Capture the cell that displays the provided text and extract its (X, Y) central coordinate. 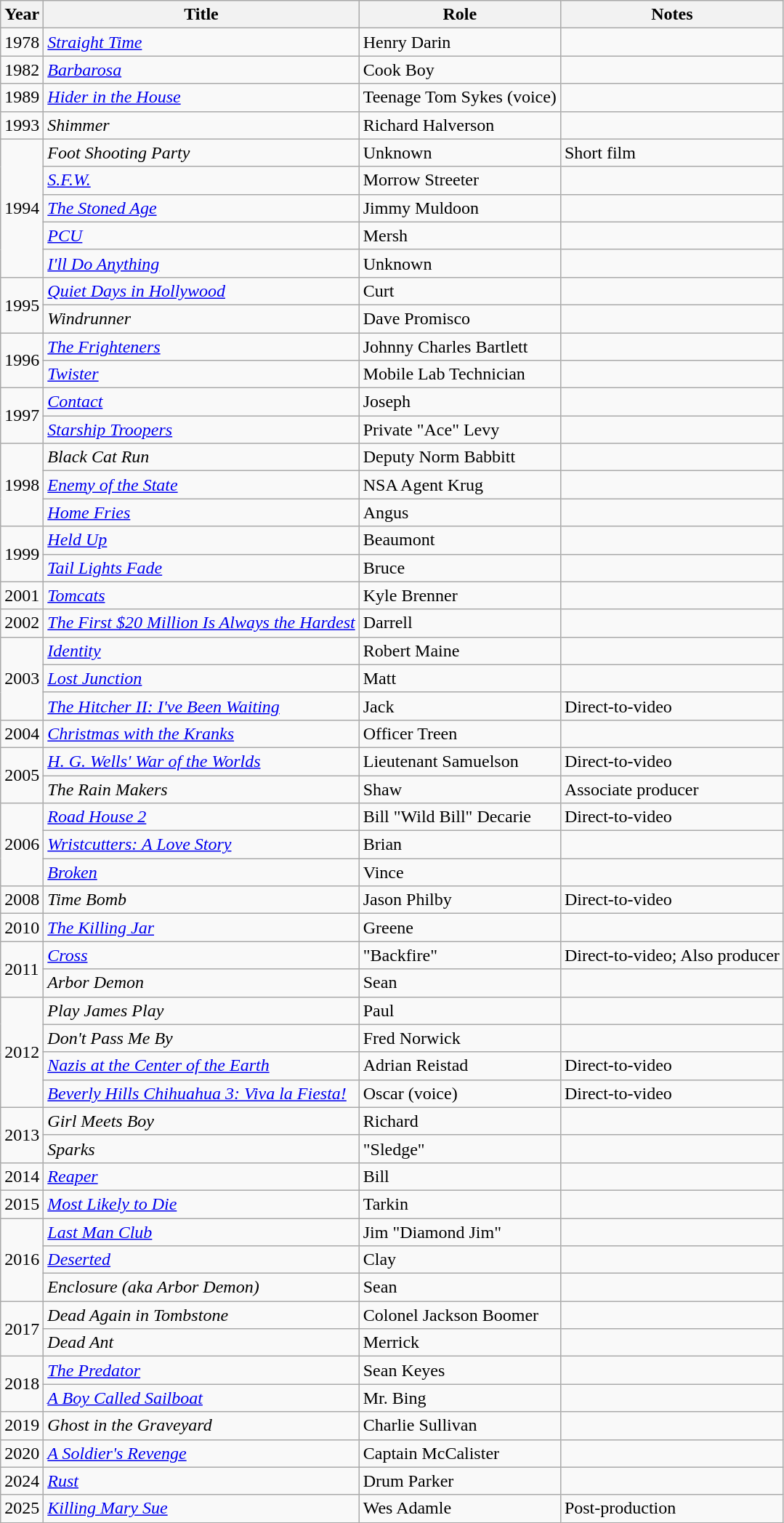
Held Up (201, 540)
PCU (201, 236)
2005 (22, 775)
2014 (22, 1176)
Colonel Jackson Boomer (459, 1315)
The Killing Jar (201, 928)
2010 (22, 928)
Quiet Days in Hollywood (201, 291)
Shimmer (201, 125)
2019 (22, 1426)
Kyle Brenner (459, 595)
S.F.W. (201, 180)
Mr. Bing (459, 1398)
The Rain Makers (201, 789)
2002 (22, 623)
Jim "Diamond Jim" (459, 1232)
1996 (22, 361)
Sean Keyes (459, 1370)
Angus (459, 513)
2016 (22, 1260)
1998 (22, 485)
Mobile Lab Technician (459, 374)
2024 (22, 1481)
NSA Agent Krug (459, 485)
Dead Again in Tombstone (201, 1315)
Reaper (201, 1176)
Morrow Streeter (459, 180)
Year (22, 15)
Nazis at the Center of the Earth (201, 1066)
Barbarosa (201, 70)
Twister (201, 374)
Richard (459, 1121)
1994 (22, 208)
2017 (22, 1329)
Identity (201, 651)
2006 (22, 845)
Teenage Tom Sykes (voice) (459, 97)
Starship Troopers (201, 430)
1982 (22, 70)
Lost Junction (201, 678)
The Frighteners (201, 347)
Henry Darin (459, 42)
2011 (22, 969)
1993 (22, 125)
Richard Halverson (459, 125)
Cross (201, 955)
A Soldier's Revenge (201, 1453)
Last Man Club (201, 1232)
Officer Treen (459, 734)
Beverly Hills Chihuahua 3: Viva la Fiesta! (201, 1093)
Fred Norwick (459, 1038)
Don't Pass Me By (201, 1038)
Drum Parker (459, 1481)
1997 (22, 416)
Road House 2 (201, 817)
Captain McCalister (459, 1453)
Most Likely to Die (201, 1204)
Play James Play (201, 1010)
2008 (22, 900)
Time Bomb (201, 900)
I'll Do Anything (201, 263)
Role (459, 15)
Girl Meets Boy (201, 1121)
Jason Philby (459, 900)
2018 (22, 1384)
Vince (459, 872)
Arbor Demon (201, 983)
1989 (22, 97)
H. G. Wells' War of the Worlds (201, 761)
Rust (201, 1481)
Broken (201, 872)
Dave Promisco (459, 318)
Short film (671, 153)
1978 (22, 42)
1999 (22, 554)
Jimmy Muldoon (459, 208)
Curt (459, 291)
Killing Mary Sue (201, 1508)
Tail Lights Fade (201, 568)
Shaw (459, 789)
Merrick (459, 1343)
Sparks (201, 1149)
Paul (459, 1010)
Direct-to-video; Also producer (671, 955)
Enemy of the State (201, 485)
Straight Time (201, 42)
Robert Maine (459, 651)
Foot Shooting Party (201, 153)
Tarkin (459, 1204)
Title (201, 15)
Dead Ant (201, 1343)
Black Cat Run (201, 457)
The First $20 Million Is Always the Hardest (201, 623)
2003 (22, 678)
Oscar (voice) (459, 1093)
Beaumont (459, 540)
Darrell (459, 623)
Christmas with the Kranks (201, 734)
2001 (22, 595)
2020 (22, 1453)
2015 (22, 1204)
Contact (201, 402)
Clay (459, 1260)
Enclosure (aka Arbor Demon) (201, 1287)
Wes Adamle (459, 1508)
Private "Ace" Levy (459, 430)
Matt (459, 678)
Charlie Sullivan (459, 1426)
Bruce (459, 568)
Lieutenant Samuelson (459, 761)
Post-production (671, 1508)
Hider in the House (201, 97)
Windrunner (201, 318)
2025 (22, 1508)
Joseph (459, 402)
"Sledge" (459, 1149)
The Stoned Age (201, 208)
Notes (671, 15)
Jack (459, 706)
Bill "Wild Bill" Decarie (459, 817)
The Predator (201, 1370)
2012 (22, 1052)
Wristcutters: A Love Story (201, 845)
A Boy Called Sailboat (201, 1398)
"Backfire" (459, 955)
Bill (459, 1176)
Johnny Charles Bartlett (459, 347)
Associate producer (671, 789)
Mersh (459, 236)
Greene (459, 928)
Tomcats (201, 595)
2004 (22, 734)
2013 (22, 1135)
1995 (22, 305)
Home Fries (201, 513)
Cook Boy (459, 70)
Adrian Reistad (459, 1066)
The Hitcher II: I've Been Waiting (201, 706)
Deserted (201, 1260)
Brian (459, 845)
Deputy Norm Babbitt (459, 457)
Ghost in the Graveyard (201, 1426)
